Extract the [x, y] coordinate from the center of the cell holding the provided text.  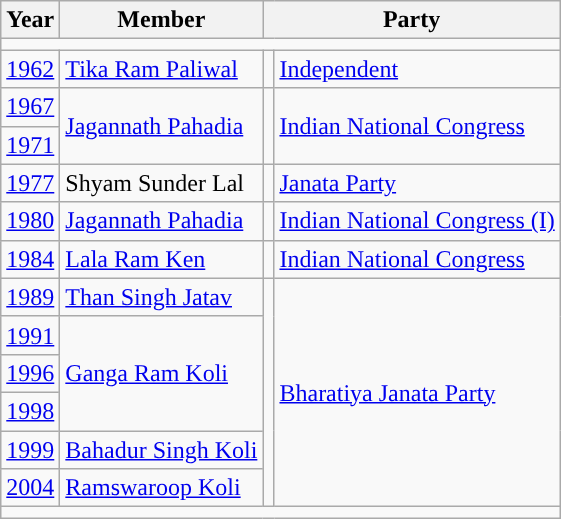
1989 [30, 297]
Than Singh Jatav [162, 297]
Shyam Sunder Lal [162, 183]
1971 [30, 145]
Independent [417, 69]
2004 [30, 488]
Ganga Ram Koli [162, 373]
Indian National Congress (I) [417, 221]
Bharatiya Janata Party [417, 392]
Lala Ram Ken [162, 259]
Bahadur Singh Koli [162, 449]
1999 [30, 449]
1967 [30, 107]
1980 [30, 221]
1991 [30, 335]
Party [412, 20]
1962 [30, 69]
Member [162, 20]
1998 [30, 411]
1996 [30, 373]
1984 [30, 259]
Year [30, 20]
Ramswaroop Koli [162, 488]
Tika Ram Paliwal [162, 69]
1977 [30, 183]
Janata Party [417, 183]
